Detect which cell encompasses the target text, then output its (X, Y) center coordinate. 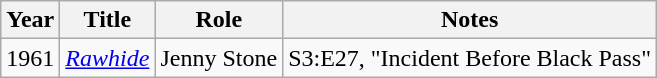
S3:E27, "Incident Before Black Pass" (470, 58)
1961 (30, 58)
Title (108, 20)
Year (30, 20)
Jenny Stone (219, 58)
Role (219, 20)
Notes (470, 20)
Rawhide (108, 58)
